Find where the given text appears and provide that cell's center as (X, Y) coordinate. 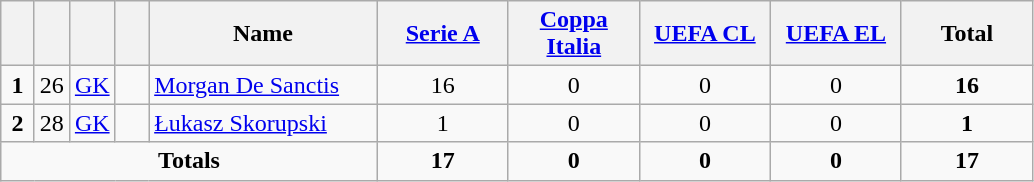
Serie A (442, 34)
Łukasz Skorupski (264, 123)
Coppa Italia (574, 34)
Totals (189, 161)
UEFA CL (704, 34)
26 (52, 85)
UEFA EL (836, 34)
28 (52, 123)
2 (18, 123)
Name (264, 34)
Morgan De Sanctis (264, 85)
Total (966, 34)
